Determine the (x, y) coordinate at the center of the cell enclosing the given text.  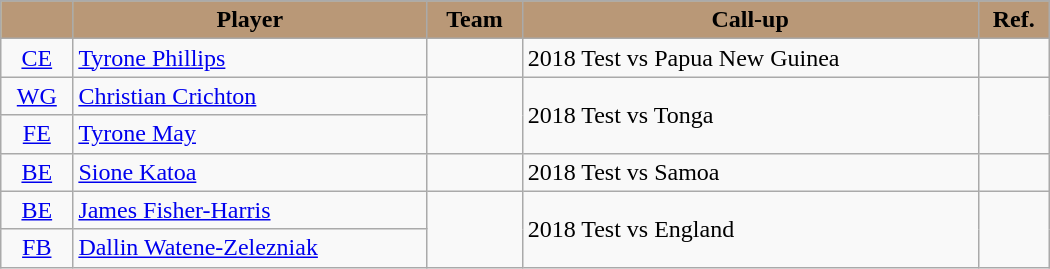
CE (37, 58)
Tyrone Phillips (250, 58)
Tyrone May (250, 134)
2018 Test vs Tonga (750, 115)
FB (37, 248)
2018 Test vs Samoa (750, 172)
2018 Test vs England (750, 229)
Christian Crichton (250, 96)
Player (250, 20)
Sione Katoa (250, 172)
James Fisher-Harris (250, 210)
2018 Test vs Papua New Guinea (750, 58)
FE (37, 134)
Dallin Watene-Zelezniak (250, 248)
Call-up (750, 20)
Ref. (1014, 20)
WG (37, 96)
Team (474, 20)
